From the cell containing the given text, extract its center point as (X, Y) coordinate. 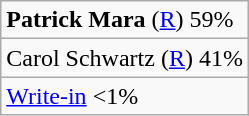
Patrick Mara (R) 59% (125, 20)
Write-in <1% (125, 96)
Carol Schwartz (R) 41% (125, 58)
